Capture the cell that displays the provided text and extract its (x, y) central coordinate. 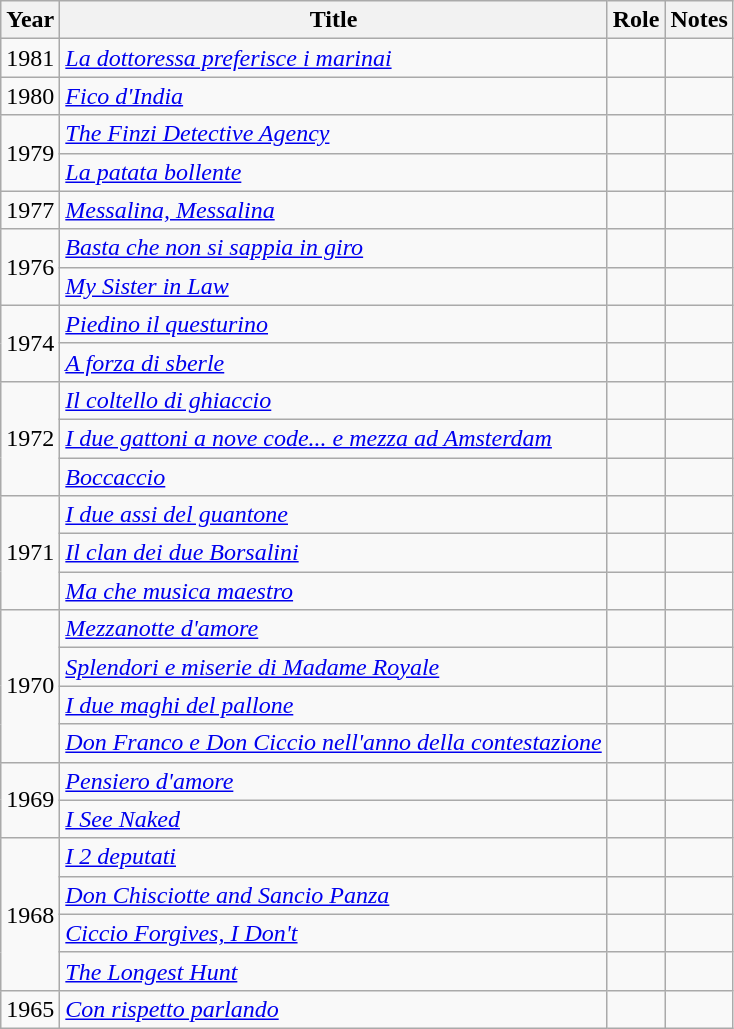
La patata bollente (334, 172)
Ciccio Forgives, I Don't (334, 933)
Ma che musica maestro (334, 591)
1970 (30, 686)
Con rispetto parlando (334, 1009)
Messalina, Messalina (334, 210)
I due assi del guantone (334, 515)
Title (334, 20)
I See Naked (334, 819)
Year (30, 20)
Notes (699, 20)
The Longest Hunt (334, 971)
1980 (30, 96)
1974 (30, 343)
1969 (30, 800)
1971 (30, 553)
1979 (30, 153)
A forza di sberle (334, 362)
I due gattoni a nove code... e mezza ad Amsterdam (334, 438)
Il clan dei due Borsalini (334, 553)
1968 (30, 914)
The Finzi Detective Agency (334, 134)
Don Chisciotte and Sancio Panza (334, 895)
1981 (30, 58)
Mezzanotte d'amore (334, 629)
My Sister in Law (334, 286)
Role (636, 20)
Il coltello di ghiaccio (334, 400)
1972 (30, 438)
Boccaccio (334, 477)
1965 (30, 1009)
Don Franco e Don Ciccio nell'anno della contestazione (334, 743)
Fico d'India (334, 96)
I due maghi del pallone (334, 705)
1976 (30, 267)
1977 (30, 210)
Basta che non si sappia in giro (334, 248)
Piedino il questurino (334, 324)
I 2 deputati (334, 857)
La dottoressa preferisce i marinai (334, 58)
Splendori e miserie di Madame Royale (334, 667)
Pensiero d'amore (334, 781)
